Find where the given text appears and provide that cell's center as [x, y] coordinate. 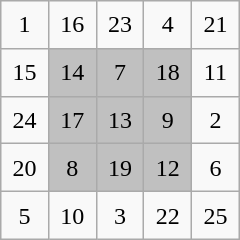
13 [120, 120]
2 [216, 120]
16 [72, 25]
15 [25, 72]
12 [168, 168]
14 [72, 72]
4 [168, 25]
9 [168, 120]
20 [25, 168]
6 [216, 168]
21 [216, 25]
7 [120, 72]
17 [72, 120]
1 [25, 25]
18 [168, 72]
19 [120, 168]
5 [25, 216]
10 [72, 216]
23 [120, 25]
8 [72, 168]
24 [25, 120]
25 [216, 216]
3 [120, 216]
11 [216, 72]
22 [168, 216]
